Output the [X, Y] coordinate of the center of the cell containing the given text.  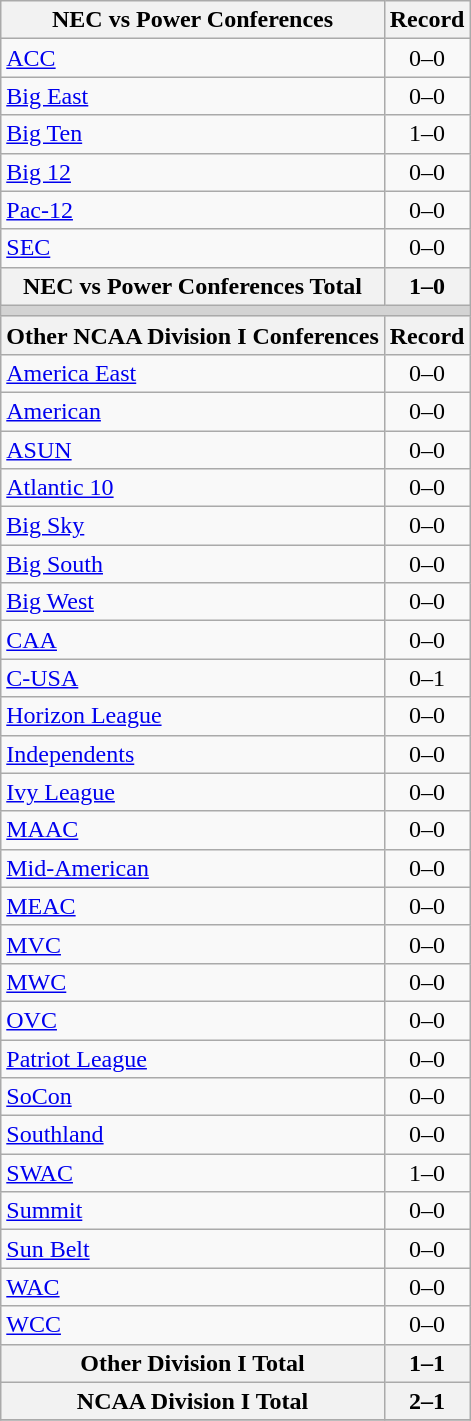
America East [193, 373]
Sun Belt [193, 1249]
Southland [193, 1135]
Independents [193, 754]
Atlantic 10 [193, 488]
Other Division I Total [193, 1363]
Big Sky [193, 526]
MVC [193, 944]
American [193, 411]
Big Ten [193, 134]
ASUN [193, 449]
MEAC [193, 906]
WAC [193, 1287]
CAA [193, 640]
2–1 [427, 1401]
OVC [193, 1020]
Big West [193, 602]
MAAC [193, 830]
SEC [193, 248]
1–1 [427, 1363]
C-USA [193, 678]
Horizon League [193, 716]
ACC [193, 58]
SWAC [193, 1173]
WCC [193, 1325]
Other NCAA Division I Conferences [193, 335]
NCAA Division I Total [193, 1401]
Big South [193, 564]
Ivy League [193, 792]
NEC vs Power Conferences [193, 20]
MWC [193, 982]
Big East [193, 96]
Mid-American [193, 868]
Summit [193, 1211]
SoCon [193, 1097]
0–1 [427, 678]
Pac-12 [193, 210]
Patriot League [193, 1059]
NEC vs Power Conferences Total [193, 286]
Big 12 [193, 172]
